Identify which cell holds the provided text, then report its [x, y] central coordinate. 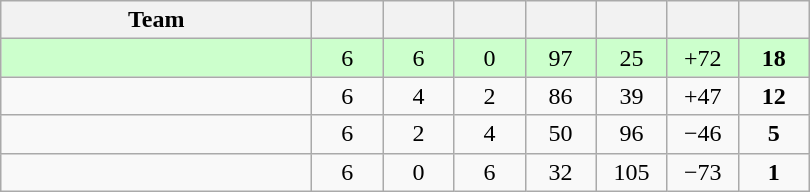
50 [560, 134]
86 [560, 96]
105 [632, 172]
−73 [702, 172]
18 [774, 58]
5 [774, 134]
Team [156, 20]
−46 [702, 134]
97 [560, 58]
32 [560, 172]
+47 [702, 96]
+72 [702, 58]
39 [632, 96]
12 [774, 96]
96 [632, 134]
25 [632, 58]
1 [774, 172]
